Detect which cell encompasses the target text, then output its [X, Y] center coordinate. 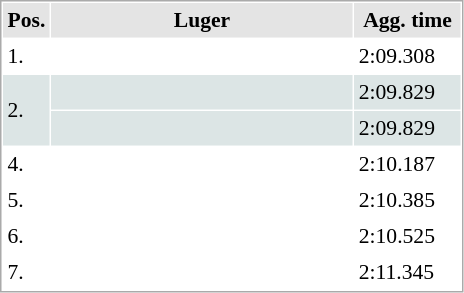
Agg. time [407, 20]
2:10.525 [407, 236]
7. [26, 272]
Pos. [26, 20]
1. [26, 56]
2:09.308 [407, 56]
2:10.187 [407, 164]
Luger [202, 20]
2:10.385 [407, 200]
2. [26, 110]
5. [26, 200]
4. [26, 164]
2:11.345 [407, 272]
6. [26, 236]
